Find where the given text appears and provide that cell's center as (X, Y) coordinate. 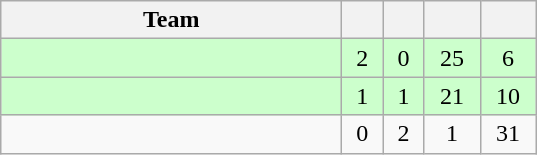
Team (172, 20)
10 (508, 96)
6 (508, 58)
25 (452, 58)
31 (508, 134)
21 (452, 96)
